Capture the cell that displays the provided text and extract its (X, Y) central coordinate. 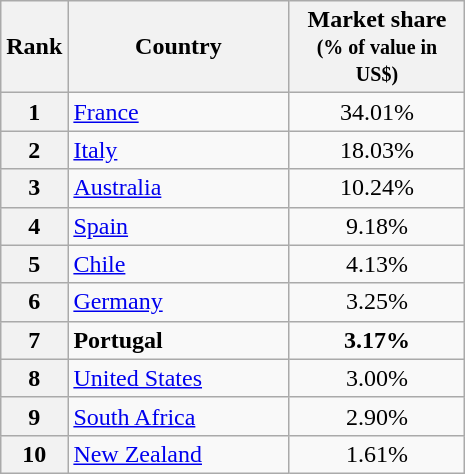
United States (178, 378)
Italy (178, 150)
10.24% (377, 188)
Portugal (178, 340)
2 (34, 150)
3.00% (377, 378)
9 (34, 416)
Rank (34, 47)
3.17% (377, 340)
34.01% (377, 112)
4.13% (377, 264)
4 (34, 226)
South Africa (178, 416)
New Zealand (178, 454)
10 (34, 454)
5 (34, 264)
Australia (178, 188)
Chile (178, 264)
8 (34, 378)
3.25% (377, 302)
3 (34, 188)
Country (178, 47)
18.03% (377, 150)
Spain (178, 226)
6 (34, 302)
1 (34, 112)
Market share(% of value in US$) (377, 47)
Germany (178, 302)
France (178, 112)
2.90% (377, 416)
7 (34, 340)
1.61% (377, 454)
9.18% (377, 226)
